Provide the [X, Y] coordinate of the cell's center where the given text is located.  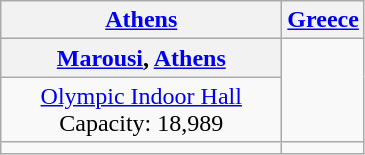
Greece [324, 20]
Marousi, Athens [142, 58]
Athens [142, 20]
Olympic Indoor HallCapacity: 18,989 [142, 110]
